Scan for the cell matching the given text and deliver its (x, y) coordinate at center. 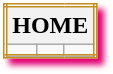
HOME (50, 25)
